Provide the [X, Y] coordinate of the cell's center where the given text is located.  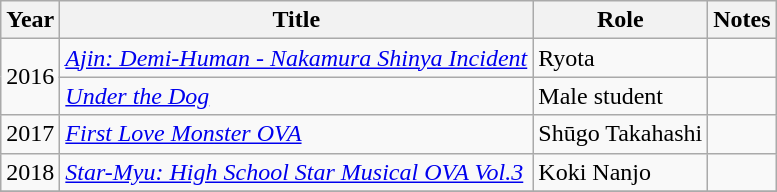
2018 [30, 172]
2017 [30, 134]
Koki Nanjo [620, 172]
Star-Myu: High School Star Musical OVA Vol.3 [296, 172]
Title [296, 20]
Male student [620, 96]
Under the Dog [296, 96]
2016 [30, 77]
Role [620, 20]
Shūgo Takahashi [620, 134]
Notes [742, 20]
Ajin: Demi-Human - Nakamura Shinya Incident [296, 58]
Year [30, 20]
Ryota [620, 58]
First Love Monster OVA [296, 134]
